Search for the cell housing the specified text and yield its [X, Y] center coordinate. 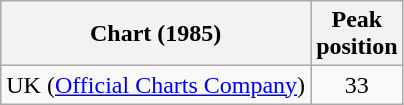
Peakposition [357, 34]
33 [357, 85]
Chart (1985) [156, 34]
UK (Official Charts Company) [156, 85]
